Extract the [X, Y] coordinate from the center of the cell holding the provided text.  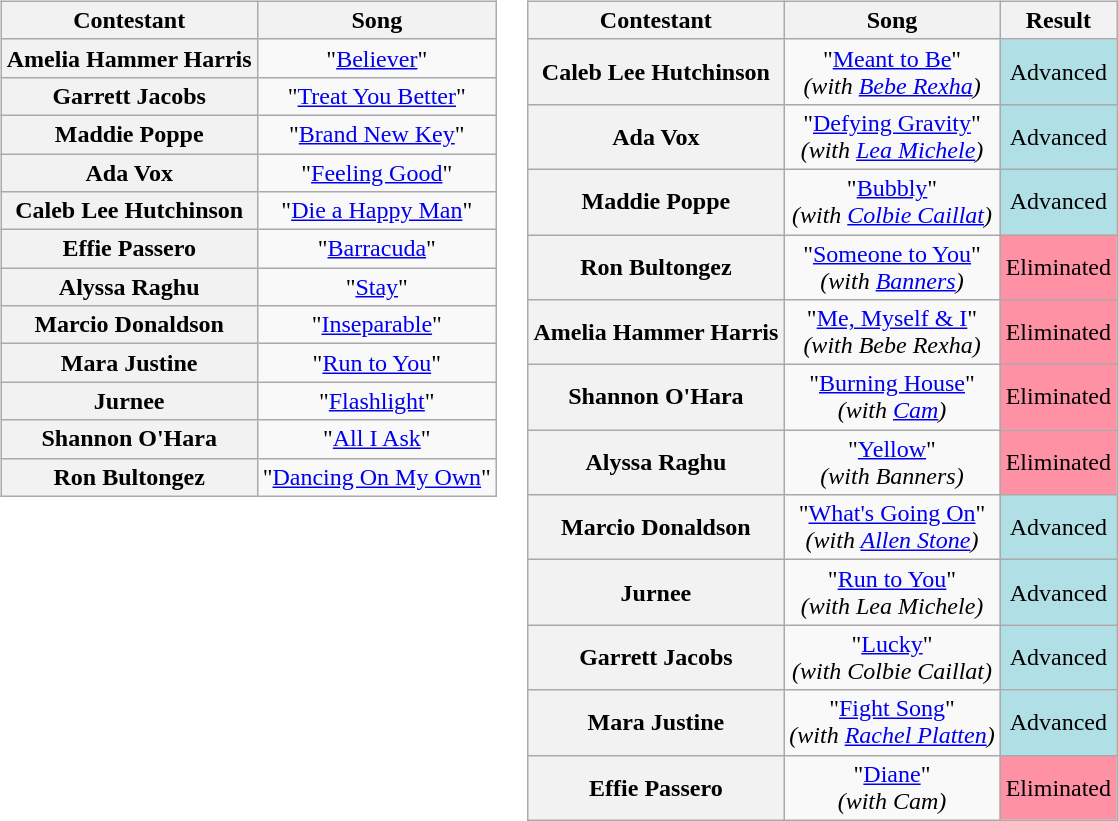
"Fight Song"(with Rachel Platten) [892, 722]
"Burning House"(with Cam) [892, 398]
Result [1058, 20]
"Believer" [376, 58]
"Meant to Be"(with Bebe Rexha) [892, 72]
"Feeling Good" [376, 173]
"Someone to You"(with Banners) [892, 266]
"Stay" [376, 287]
"Run to You"(with Lea Michele) [892, 592]
"All I Ask" [376, 439]
"Bubbly"(with Colbie Caillat) [892, 202]
"Dancing On My Own" [376, 477]
"Defying Gravity"(with Lea Michele) [892, 136]
"Die a Happy Man" [376, 211]
"Run to You" [376, 363]
"Treat You Better" [376, 96]
"Barracuda" [376, 249]
"Flashlight" [376, 401]
"Diane"(with Cam) [892, 788]
"What's Going On"(with Allen Stone) [892, 528]
"Me, Myself & I"(with Bebe Rexha) [892, 332]
"Lucky"(with Colbie Caillat) [892, 658]
"Brand New Key" [376, 134]
"Yellow"(with Banners) [892, 462]
"Inseparable" [376, 325]
